Detect which cell encompasses the target text, then output its [X, Y] center coordinate. 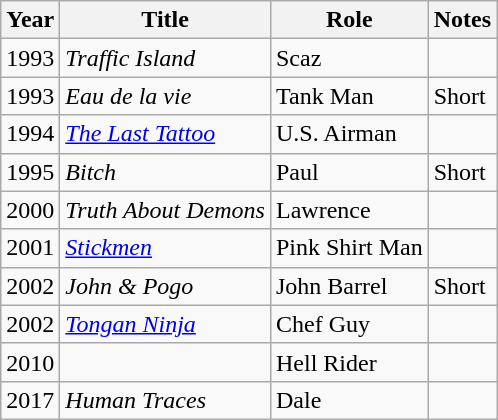
Dale [349, 400]
Hell Rider [349, 362]
Stickmen [166, 248]
Eau de la vie [166, 96]
Bitch [166, 172]
1994 [30, 134]
Pink Shirt Man [349, 248]
2000 [30, 210]
Scaz [349, 58]
1995 [30, 172]
Role [349, 20]
Paul [349, 172]
2017 [30, 400]
Tongan Ninja [166, 324]
John & Pogo [166, 286]
Notes [462, 20]
Year [30, 20]
Traffic Island [166, 58]
The Last Tattoo [166, 134]
John Barrel [349, 286]
Chef Guy [349, 324]
Title [166, 20]
Human Traces [166, 400]
Truth About Demons [166, 210]
2010 [30, 362]
2001 [30, 248]
U.S. Airman [349, 134]
Tank Man [349, 96]
Lawrence [349, 210]
